Identify which cell holds the provided text, then report its (X, Y) central coordinate. 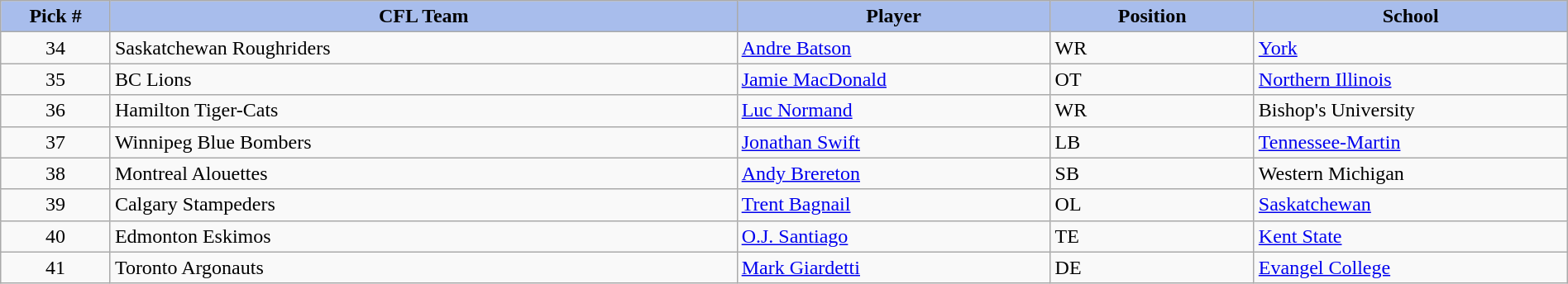
Player (893, 17)
Calgary Stampeders (423, 205)
39 (56, 205)
Bishop's University (1411, 111)
Montreal Alouettes (423, 173)
41 (56, 267)
Jonathan Swift (893, 142)
Pick # (56, 17)
Andre Batson (893, 48)
DE (1152, 267)
School (1411, 17)
Toronto Argonauts (423, 267)
40 (56, 236)
35 (56, 79)
Jamie MacDonald (893, 79)
LB (1152, 142)
Western Michigan (1411, 173)
Kent State (1411, 236)
36 (56, 111)
Mark Giardetti (893, 267)
37 (56, 142)
Position (1152, 17)
Luc Normand (893, 111)
York (1411, 48)
TE (1152, 236)
Evangel College (1411, 267)
Hamilton Tiger-Cats (423, 111)
Saskatchewan Roughriders (423, 48)
Saskatchewan (1411, 205)
Northern Illinois (1411, 79)
34 (56, 48)
CFL Team (423, 17)
Andy Brereton (893, 173)
Edmonton Eskimos (423, 236)
OT (1152, 79)
OL (1152, 205)
38 (56, 173)
Trent Bagnail (893, 205)
O.J. Santiago (893, 236)
SB (1152, 173)
Tennessee-Martin (1411, 142)
Winnipeg Blue Bombers (423, 142)
BC Lions (423, 79)
